Extract the (X, Y) coordinate from the center of the cell holding the provided text.  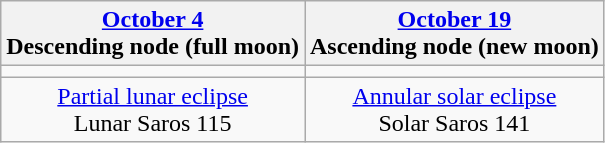
October 4Descending node (full moon) (153, 34)
Annular solar eclipseSolar Saros 141 (454, 110)
Partial lunar eclipseLunar Saros 115 (153, 110)
October 19Ascending node (new moon) (454, 34)
